Locate the cell with the specified text and output its (X, Y) center coordinate. 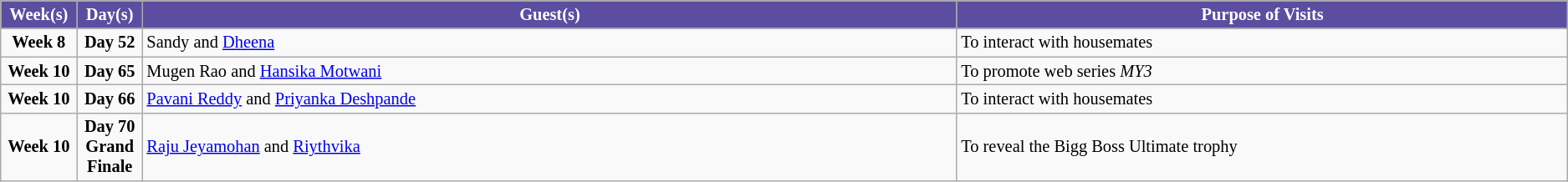
Day 66 (110, 99)
Day(s) (110, 14)
To promote web series MY3 (1262, 71)
Week 8 (38, 43)
Sandy and Dheena (550, 43)
Week(s) (38, 14)
Guest(s) (550, 14)
Mugen Rao and Hansika Motwani (550, 71)
Day 70Grand Finale (110, 147)
Day 65 (110, 71)
Day 52 (110, 43)
Pavani Reddy and Priyanka Deshpande (550, 99)
To reveal the Bigg Boss Ultimate trophy (1262, 147)
Raju Jeyamohan and Riythvika (550, 147)
Purpose of Visits (1262, 14)
